Provide the (x, y) coordinate of the cell's center where the given text is located.  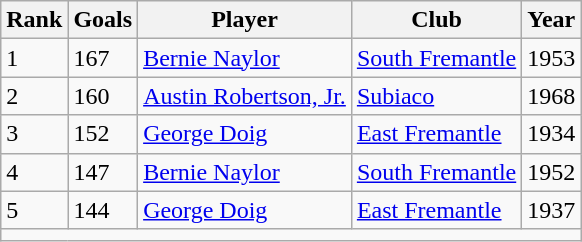
1953 (552, 58)
Rank (34, 20)
152 (103, 134)
144 (103, 210)
Player (245, 20)
167 (103, 58)
Club (436, 20)
1968 (552, 96)
1937 (552, 210)
Subiaco (436, 96)
Austin Robertson, Jr. (245, 96)
1934 (552, 134)
3 (34, 134)
147 (103, 172)
5 (34, 210)
4 (34, 172)
1 (34, 58)
160 (103, 96)
Goals (103, 20)
Year (552, 20)
2 (34, 96)
1952 (552, 172)
